Provide the [X, Y] coordinate of the cell's center where the given text is located.  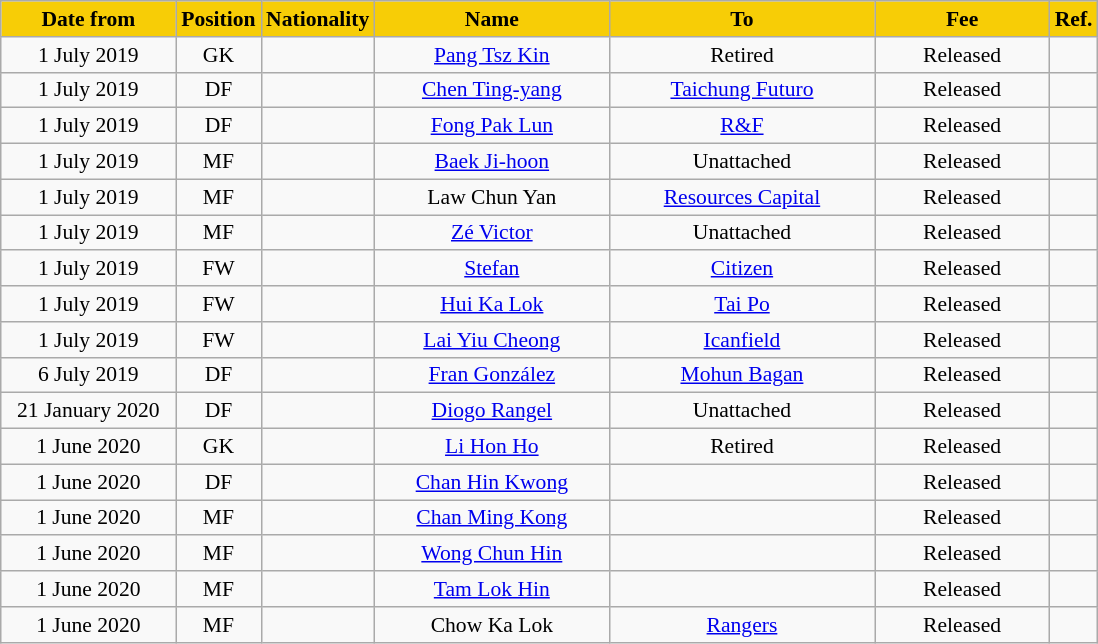
Hui Ka Lok [492, 304]
Tai Po [742, 304]
Law Chun Yan [492, 197]
Name [492, 19]
To [742, 19]
Position [218, 19]
Rangers [742, 625]
Nationality [318, 19]
R&F [742, 126]
Chow Ka Lok [492, 625]
6 July 2019 [88, 375]
Pang Tsz Kin [492, 55]
Wong Chun Hin [492, 554]
Chan Hin Kwong [492, 482]
Mohun Bagan [742, 375]
Ref. [1074, 19]
21 January 2020 [88, 411]
Stefan [492, 269]
Diogo Rangel [492, 411]
Chan Ming Kong [492, 518]
Taichung Futuro [742, 90]
Fee [962, 19]
Fong Pak Lun [492, 126]
Tam Lok Hin [492, 589]
Lai Yiu Cheong [492, 340]
Fran González [492, 375]
Zé Victor [492, 233]
Date from [88, 19]
Icanfield [742, 340]
Resources Capital [742, 197]
Citizen [742, 269]
Baek Ji-hoon [492, 162]
Li Hon Ho [492, 447]
Chen Ting-yang [492, 90]
